Locate the cell with the specified text and output its [X, Y] center coordinate. 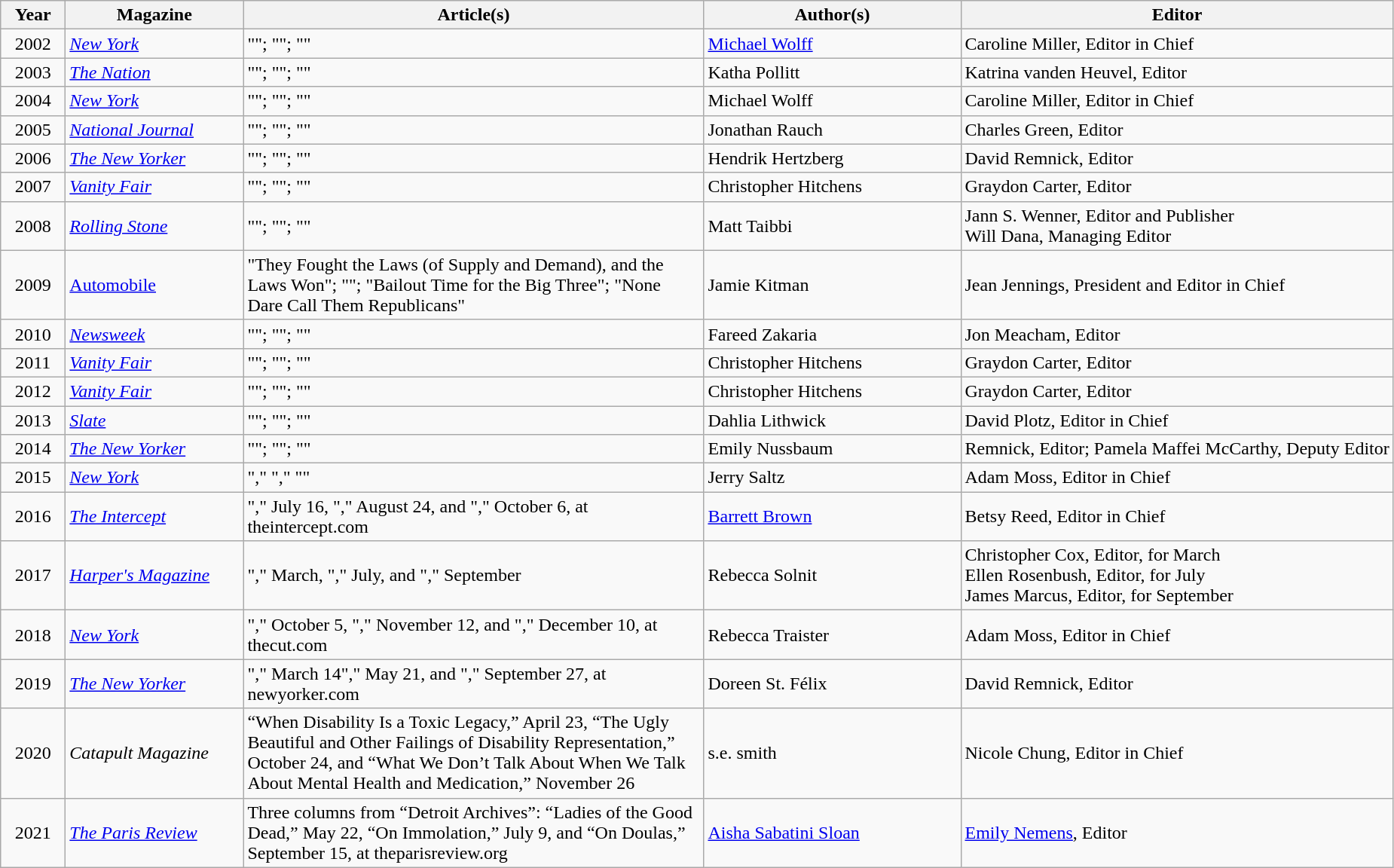
2021 [33, 833]
2003 [33, 72]
Doreen St. Félix [832, 684]
Rebecca Solnit [832, 576]
Barrett Brown [832, 517]
The Nation [154, 72]
2002 [33, 44]
2008 [33, 226]
Catapult Magazine [154, 753]
Jerry Saltz [832, 478]
Fareed Zakaria [832, 334]
Emily Nussbaum [832, 449]
Remnick, Editor; Pamela Maffei McCarthy, Deputy Editor [1177, 449]
Aisha Sabatini Sloan [832, 833]
Jamie Kitman [832, 285]
Katha Pollitt [832, 72]
2009 [33, 285]
2007 [33, 187]
Rebecca Traister [832, 634]
Betsy Reed, Editor in Chief [1177, 517]
2018 [33, 634]
2006 [33, 158]
2015 [33, 478]
Nicole Chung, Editor in Chief [1177, 753]
David Plotz, Editor in Chief [1177, 420]
2017 [33, 576]
Jann S. Wenner, Editor and PublisherWill Dana, Managing Editor [1177, 226]
"," March, "," July, and "," September [473, 576]
Editor [1177, 15]
"," March 14"," May 21, and "," September 27, at newyorker.com [473, 684]
2013 [33, 420]
National Journal [154, 130]
Article(s) [473, 15]
Matt Taibbi [832, 226]
"," October 5, "," November 12, and "," December 10, at thecut.com [473, 634]
Jon Meacham, Editor [1177, 334]
2005 [33, 130]
Magazine [154, 15]
"They Fought the Laws (of Supply and Demand), and the Laws Won"; ""; "Bailout Time for the Big Three"; "None Dare Call Them Republicans" [473, 285]
2014 [33, 449]
Emily Nemens, Editor [1177, 833]
2012 [33, 391]
2011 [33, 362]
s.e. smith [832, 753]
2004 [33, 101]
Dahlia Lithwick [832, 420]
The Intercept [154, 517]
Year [33, 15]
2016 [33, 517]
Christopher Cox, Editor, for MarchEllen Rosenbush, Editor, for JulyJames Marcus, Editor, for September [1177, 576]
Jonathan Rauch [832, 130]
2020 [33, 753]
Harper's Magazine [154, 576]
The Paris Review [154, 833]
Author(s) [832, 15]
"," July 16, "," August 24, and "," October 6, at theintercept.com [473, 517]
Automobile [154, 285]
Katrina vanden Heuvel, Editor [1177, 72]
2019 [33, 684]
2010 [33, 334]
Jean Jennings, President and Editor in Chief [1177, 285]
Rolling Stone [154, 226]
Newsweek [154, 334]
Hendrik Hertzberg [832, 158]
Slate [154, 420]
"," "," "" [473, 478]
Charles Green, Editor [1177, 130]
